Locate the cell with the specified text and output its [X, Y] center coordinate. 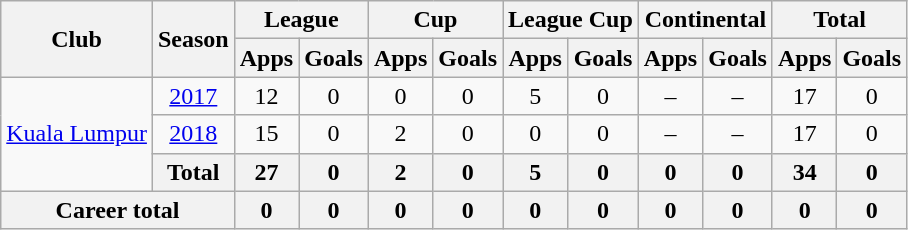
12 [266, 96]
Kuala Lumpur [77, 134]
Season [193, 39]
Club [77, 39]
League Cup [571, 20]
2018 [193, 134]
34 [804, 172]
Cup [435, 20]
Career total [118, 210]
Continental [705, 20]
27 [266, 172]
2017 [193, 96]
15 [266, 134]
League [301, 20]
